Capture the cell that displays the provided text and extract its [x, y] central coordinate. 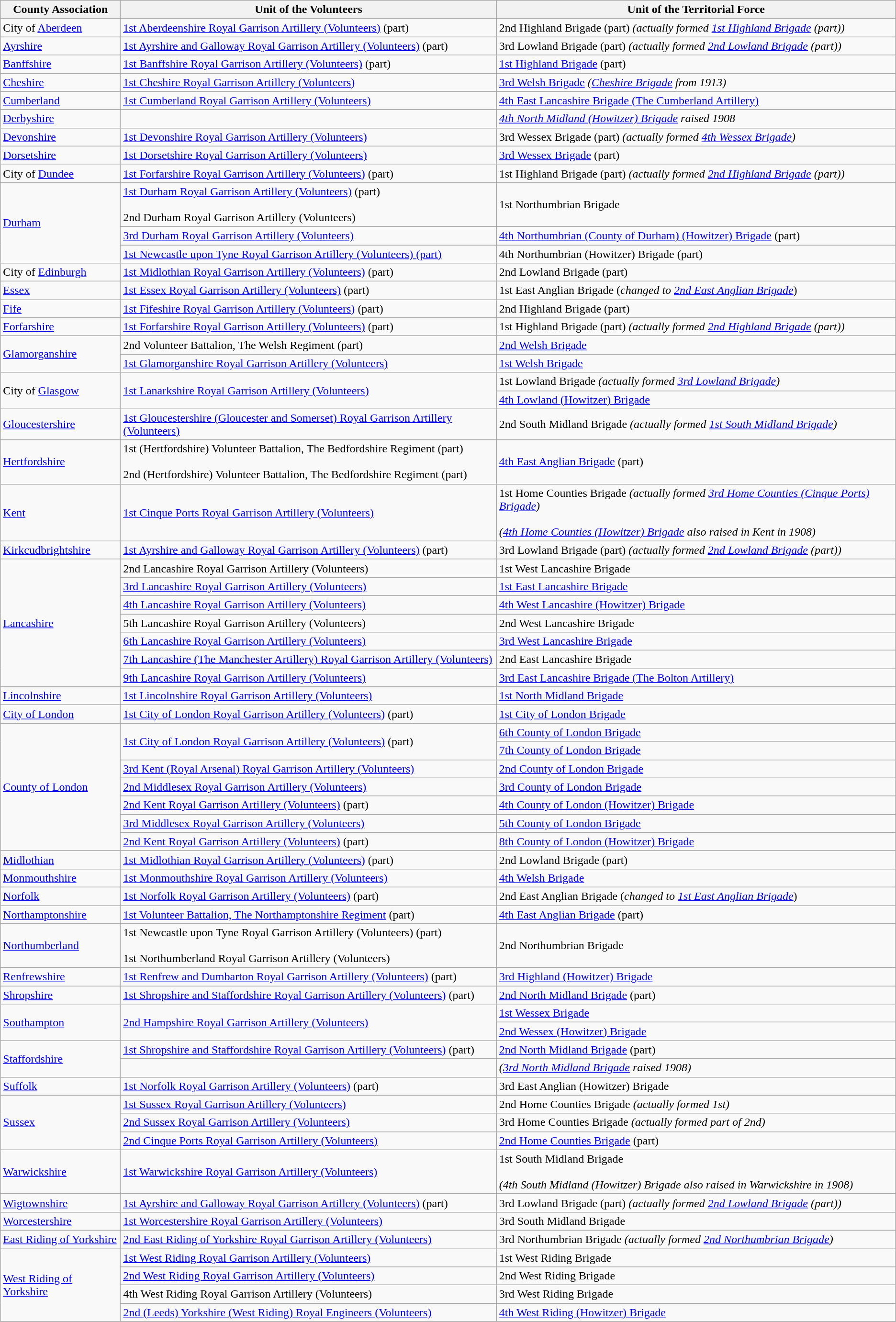
Renfrewshire [60, 977]
1st East Anglian Brigade (changed to 2nd East Anglian Brigade) [696, 291]
2nd West Lancashire Brigade [696, 623]
Worcestershire [60, 1221]
Devonshire [60, 137]
9th Lancashire Royal Garrison Artillery (Volunteers) [309, 678]
3rd West Lancashire Brigade [696, 641]
1st Lanarkshire Royal Garrison Artillery (Volunteers) [309, 391]
2nd Sussex Royal Garrison Artillery (Volunteers) [309, 1122]
1st South Midland Brigade(4th South Midland (Howitzer) Brigade also raised in Warwickshire in 1908) [696, 1172]
3rd Middlesex Royal Garrison Artillery (Volunteers) [309, 823]
1st Warwickshire Royal Garrison Artillery (Volunteers) [309, 1172]
2nd Home Counties Brigade (part) [696, 1141]
2nd Highland Brigade (part) [696, 309]
2nd Cinque Ports Royal Garrison Artillery (Volunteers) [309, 1141]
2nd Northumbrian Brigade [696, 946]
2nd (Leeds) Yorkshire (West Riding) Royal Engineers (Volunteers) [309, 1312]
2nd County of London Brigade [696, 769]
Kent [60, 512]
Staffordshire [60, 1059]
1st Highland Brigade (part) [696, 64]
4th East Lancashire Brigade (The Cumberland Artillery) [696, 101]
Essex [60, 291]
3rd Wessex Brigade (part) [696, 155]
2nd West Riding Brigade [696, 1276]
3rd Home Counties Brigade (actually formed part of 2nd) [696, 1122]
1st Lincolnshire Royal Garrison Artillery (Volunteers) [309, 696]
1st Newcastle upon Tyne Royal Garrison Artillery (Volunteers) (part) [309, 254]
West Riding of Yorkshire [60, 1285]
1st Sussex Royal Garrison Artillery (Volunteers) [309, 1104]
4th West Lancashire (Howitzer) Brigade [696, 605]
7th County of London Brigade [696, 751]
2nd South Midland Brigade (actually formed 1st South Midland Brigade) [696, 424]
4th Lowland (Howitzer) Brigade [696, 400]
4th West Riding (Howitzer) Brigade [696, 1312]
8th County of London (Howitzer) Brigade [696, 841]
1st East Lancashire Brigade [696, 586]
4th West Riding Royal Garrison Artillery (Volunteers) [309, 1294]
1st Newcastle upon Tyne Royal Garrison Artillery (Volunteers) (part)1st Northumberland Royal Garrison Artillery (Volunteers) [309, 946]
1st West Lancashire Brigade [696, 568]
3rd South Midland Brigade [696, 1221]
1st Worcestershire Royal Garrison Artillery (Volunteers) [309, 1221]
1st Gloucestershire (Gloucester and Somerset) Royal Garrison Artillery (Volunteers) [309, 424]
Dorsetshire [60, 155]
1st (Hertfordshire) Volunteer Battalion, The Bedfordshire Regiment (part)2nd (Hertfordshire) Volunteer Battalion, The Bedfordshire Regiment (part) [309, 462]
4th North Midland (Howitzer) Brigade raised 1908 [696, 119]
Cheshire [60, 82]
1st Renfrew and Dumbarton Royal Garrison Artillery (Volunteers) (part) [309, 977]
3rd Welsh Brigade (Cheshire Brigade from 1913) [696, 82]
4th Lancashire Royal Garrison Artillery (Volunteers) [309, 605]
1st Cinque Ports Royal Garrison Artillery (Volunteers) [309, 512]
5th County of London Brigade [696, 823]
3rd West Riding Brigade [696, 1294]
4th County of London (Howitzer) Brigade [696, 805]
3rd Wessex Brigade (part) (actually formed 4th Wessex Brigade) [696, 137]
City of Aberdeen [60, 28]
1st Essex Royal Garrison Artillery (Volunteers) (part) [309, 291]
City of London [60, 714]
1st Dorsetshire Royal Garrison Artillery (Volunteers) [309, 155]
Lincolnshire [60, 696]
1st Monmouthshire Royal Garrison Artillery (Volunteers) [309, 878]
3rd East Anglian (Howitzer) Brigade [696, 1086]
City of Dundee [60, 173]
3rd Highland (Howitzer) Brigade [696, 977]
2nd Lancashire Royal Garrison Artillery (Volunteers) [309, 568]
Monmouthshire [60, 878]
2nd Wessex (Howitzer) Brigade [696, 1031]
2nd East Riding of Yorkshire Royal Garrison Artillery (Volunteers) [309, 1239]
1st West Riding Royal Garrison Artillery (Volunteers) [309, 1257]
2nd Middlesex Royal Garrison Artillery (Volunteers) [309, 787]
4th Northumbrian (County of Durham) (Howitzer) Brigade (part) [696, 235]
Warwickshire [60, 1172]
Lancashire [60, 623]
1st Cumberland Royal Garrison Artillery (Volunteers) [309, 101]
5th Lancashire Royal Garrison Artillery (Volunteers) [309, 623]
1st Cheshire Royal Garrison Artillery (Volunteers) [309, 82]
1st Aberdeenshire Royal Garrison Artillery (Volunteers) (part) [309, 28]
Unit of the Volunteers [309, 10]
6th County of London Brigade [696, 732]
Cumberland [60, 101]
Shropshire [60, 995]
2nd Highland Brigade (part) (actually formed 1st Highland Brigade (part)) [696, 28]
Gloucestershire [60, 424]
2nd East Anglian Brigade (changed to 1st East Anglian Brigade) [696, 896]
4th Northumbrian (Howitzer) Brigade (part) [696, 254]
1st Northumbrian Brigade [696, 204]
1st North Midland Brigade [696, 696]
1st West Riding Brigade [696, 1257]
Norfolk [60, 896]
1st City of London Brigade [696, 714]
Forfarshire [60, 327]
2nd East Lancashire Brigade [696, 660]
County Association [60, 10]
2nd Welsh Brigade [696, 345]
2nd Volunteer Battalion, The Welsh Regiment (part) [309, 345]
1st Banffshire Royal Garrison Artillery (Volunteers) (part) [309, 64]
Durham [60, 223]
4th Welsh Brigade [696, 878]
Fife [60, 309]
Northumberland [60, 946]
Glamorganshire [60, 354]
East Riding of Yorkshire [60, 1239]
1st Durham Royal Garrison Artillery (Volunteers) (part)2nd Durham Royal Garrison Artillery (Volunteers) [309, 204]
2nd West Riding Royal Garrison Artillery (Volunteers) [309, 1276]
Northamptonshire [60, 915]
1st Lowland Brigade (actually formed 3rd Lowland Brigade) [696, 381]
1st Fifeshire Royal Garrison Artillery (Volunteers) (part) [309, 309]
Derbyshire [60, 119]
2nd Hampshire Royal Garrison Artillery (Volunteers) [309, 1022]
3rd County of London Brigade [696, 787]
Wigtownshire [60, 1203]
3rd Kent (Royal Arsenal) Royal Garrison Artillery (Volunteers) [309, 769]
3rd Northumbrian Brigade (actually formed 2nd Northumbrian Brigade) [696, 1239]
Kirkcudbrightshire [60, 550]
Ayrshire [60, 46]
1st Glamorganshire Royal Garrison Artillery (Volunteers) [309, 363]
Sussex [60, 1122]
City of Glasgow [60, 391]
Southampton [60, 1022]
1st Devonshire Royal Garrison Artillery (Volunteers) [309, 137]
2nd Home Counties Brigade (actually formed 1st) [696, 1104]
3rd Durham Royal Garrison Artillery (Volunteers) [309, 235]
County of London [60, 787]
1st Volunteer Battalion, The Northamptonshire Regiment (part) [309, 915]
Midlothian [60, 860]
1st Welsh Brigade [696, 363]
3rd East Lancashire Brigade (The Bolton Artillery) [696, 678]
Banffshire [60, 64]
1st Wessex Brigade [696, 1013]
Unit of the Territorial Force [696, 10]
3rd Lancashire Royal Garrison Artillery (Volunteers) [309, 586]
(3rd North Midland Brigade raised 1908) [696, 1068]
6th Lancashire Royal Garrison Artillery (Volunteers) [309, 641]
Hertfordshire [60, 462]
City of Edinburgh [60, 272]
7th Lancashire (The Manchester Artillery) Royal Garrison Artillery (Volunteers) [309, 660]
Suffolk [60, 1086]
